Identify which cell holds the provided text, then report its (X, Y) central coordinate. 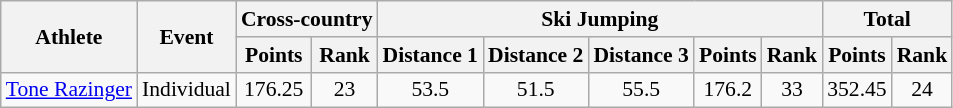
33 (792, 90)
23 (345, 90)
Distance 2 (536, 55)
Distance 1 (430, 55)
Distance 3 (640, 55)
352.45 (856, 90)
55.5 (640, 90)
Tone Razinger (69, 90)
Athlete (69, 36)
Event (186, 36)
Ski Jumping (600, 19)
Total (887, 19)
Individual (186, 90)
Cross-country (307, 19)
51.5 (536, 90)
176.2 (728, 90)
53.5 (430, 90)
24 (922, 90)
176.25 (274, 90)
